Locate the cell with the specified text and output its [X, Y] center coordinate. 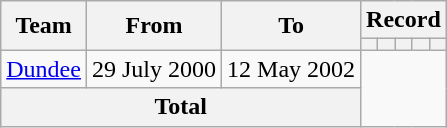
From [154, 26]
To [292, 26]
29 July 2000 [154, 69]
Record [404, 20]
Dundee [44, 69]
Total [181, 107]
Team [44, 26]
12 May 2002 [292, 69]
